Extract the [X, Y] coordinate from the center of the cell holding the provided text.  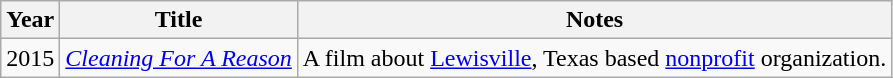
A film about Lewisville, Texas based nonprofit organization. [594, 58]
2015 [30, 58]
Year [30, 20]
Title [179, 20]
Notes [594, 20]
Cleaning For A Reason [179, 58]
